Output the [X, Y] coordinate of the center of the cell containing the given text.  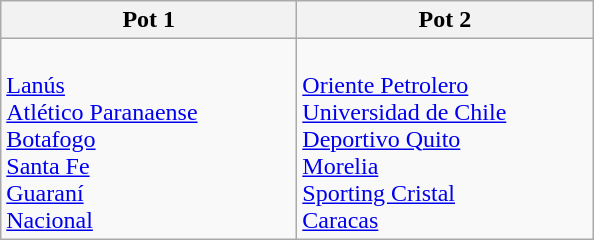
Lanús Atlético Paranaense Botafogo Santa Fe Guaraní Nacional [149, 139]
Pot 1 [149, 20]
Oriente Petrolero Universidad de Chile Deportivo Quito Morelia Sporting Cristal Caracas [445, 139]
Pot 2 [445, 20]
